Determine the (x, y) coordinate at the center of the cell enclosing the given text.  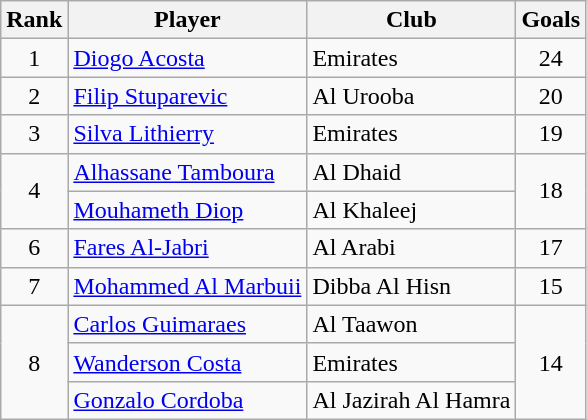
8 (34, 362)
Al Urooba (412, 96)
2 (34, 96)
Filip Stuparevic (188, 96)
Silva Lithierry (188, 134)
Goals (551, 20)
Al Taawon (412, 324)
24 (551, 58)
6 (34, 248)
Wanderson Costa (188, 362)
Player (188, 20)
Al Arabi (412, 248)
Al Khaleej (412, 210)
3 (34, 134)
7 (34, 286)
19 (551, 134)
Club (412, 20)
1 (34, 58)
Al Dhaid (412, 172)
14 (551, 362)
20 (551, 96)
Alhassane Tamboura (188, 172)
Diogo Acosta (188, 58)
Mouhameth Diop (188, 210)
Rank (34, 20)
Gonzalo Cordoba (188, 400)
Dibba Al Hisn (412, 286)
Al Jazirah Al Hamra (412, 400)
18 (551, 191)
17 (551, 248)
15 (551, 286)
4 (34, 191)
Mohammed Al Marbuii (188, 286)
Carlos Guimaraes (188, 324)
Fares Al-Jabri (188, 248)
